Find where the given text appears and provide that cell's center as [x, y] coordinate. 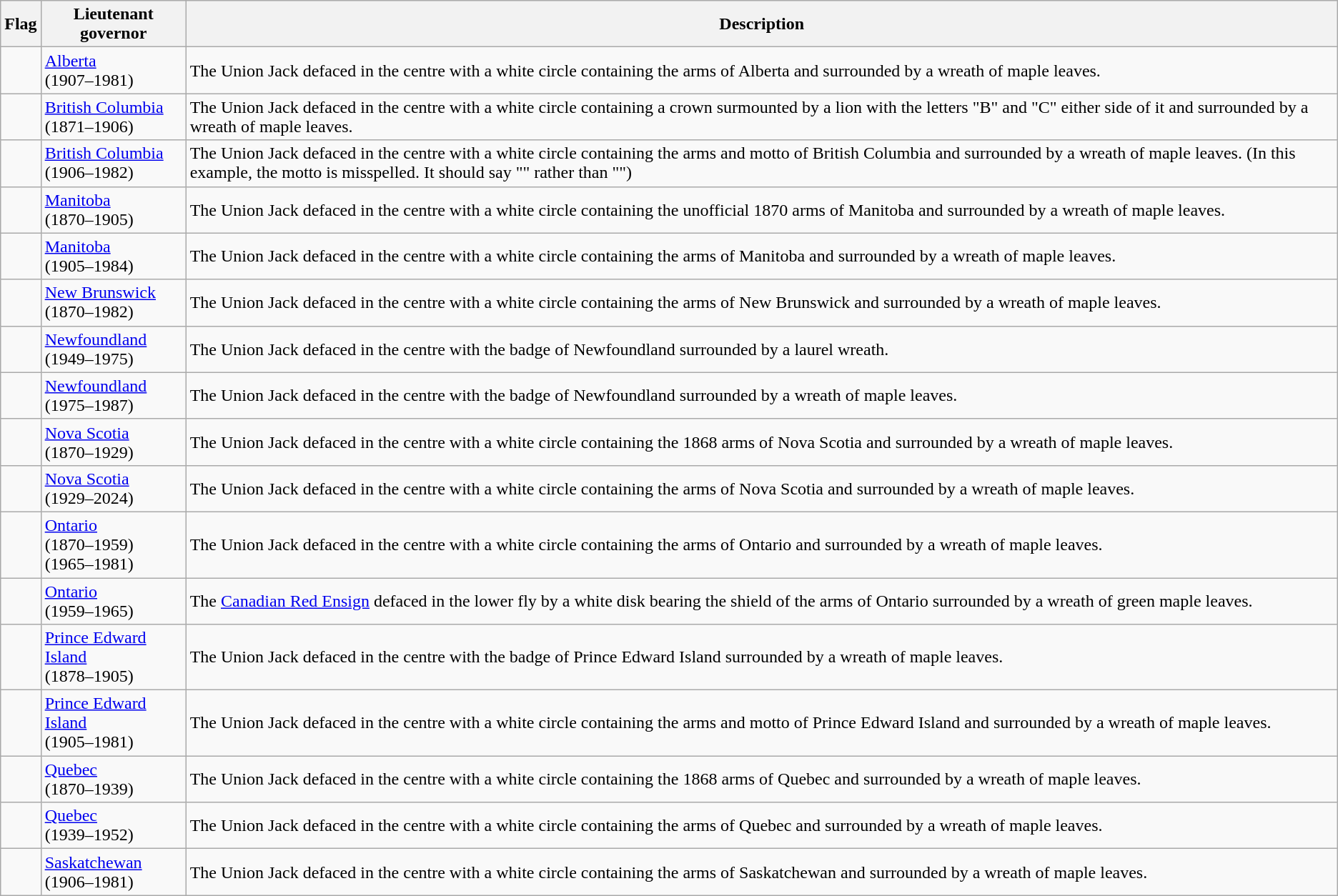
Ontario(1959–1965) [113, 600]
Description [762, 24]
The Union Jack defaced in the centre with the badge of Newfoundland surrounded by a wreath of maple leaves. [762, 396]
The Union Jack defaced in the centre with a white circle containing the arms of Alberta and surrounded by a wreath of maple leaves. [762, 70]
Manitoba(1905–1984) [113, 256]
Lieutenant governor [113, 24]
The Union Jack defaced in the centre with the badge of Prince Edward Island surrounded by a wreath of maple leaves. [762, 657]
Quebec(1939–1952) [113, 826]
Ontario(1870–1959)(1965–1981) [113, 544]
Prince Edward Island(1878–1905) [113, 657]
The Union Jack defaced in the centre with a white circle containing the arms of Ontario and surrounded by a wreath of maple leaves. [762, 544]
The Union Jack defaced in the centre with a white circle containing the arms of Saskatchewan and surrounded by a wreath of maple leaves. [762, 872]
The Union Jack defaced in the centre with a white circle containing the arms of New Brunswick and surrounded by a wreath of maple leaves. [762, 303]
Quebec(1870–1939) [113, 779]
The Union Jack defaced in the centre with a white circle containing the unofficial 1870 arms of Manitoba and surrounded by a wreath of maple leaves. [762, 210]
Newfoundland(1975–1987) [113, 396]
Prince Edward Island(1905–1981) [113, 723]
Nova Scotia(1929–2024) [113, 489]
New Brunswick(1870–1982) [113, 303]
The Union Jack defaced in the centre with a white circle containing the 1868 arms of Nova Scotia and surrounded by a wreath of maple leaves. [762, 442]
Newfoundland(1949–1975) [113, 349]
Manitoba(1870–1905) [113, 210]
The Union Jack defaced in the centre with the badge of Newfoundland surrounded by a laurel wreath. [762, 349]
The Union Jack defaced in the centre with a white circle containing the 1868 arms of Quebec and surrounded by a wreath of maple leaves. [762, 779]
British Columbia(1871–1906) [113, 117]
Alberta(1907–1981) [113, 70]
Nova Scotia(1870–1929) [113, 442]
Saskatchewan(1906–1981) [113, 872]
Flag [21, 24]
The Union Jack defaced in the centre with a white circle containing the arms of Nova Scotia and surrounded by a wreath of maple leaves. [762, 489]
The Union Jack defaced in the centre with a white circle containing the arms of Quebec and surrounded by a wreath of maple leaves. [762, 826]
British Columbia(1906–1982) [113, 163]
The Union Jack defaced in the centre with a white circle containing the arms of Manitoba and surrounded by a wreath of maple leaves. [762, 256]
